Output the [x, y] coordinate of the center of the cell containing the given text.  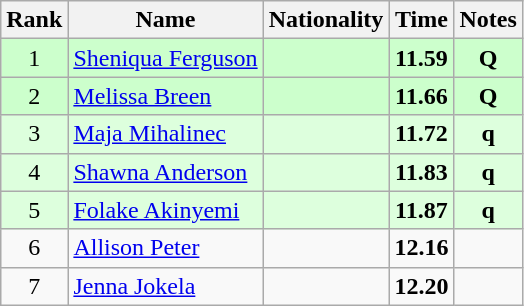
Nationality [326, 20]
5 [34, 210]
6 [34, 248]
11.87 [422, 210]
12.16 [422, 248]
1 [34, 58]
Shawna Anderson [166, 172]
3 [34, 134]
Maja Mihalinec [166, 134]
12.20 [422, 286]
11.83 [422, 172]
Folake Akinyemi [166, 210]
Jenna Jokela [166, 286]
Notes [488, 20]
Name [166, 20]
11.66 [422, 96]
Time [422, 20]
Sheniqua Ferguson [166, 58]
Allison Peter [166, 248]
4 [34, 172]
Rank [34, 20]
11.72 [422, 134]
7 [34, 286]
11.59 [422, 58]
2 [34, 96]
Melissa Breen [166, 96]
